Output the [x, y] coordinate of the center of the cell containing the given text.  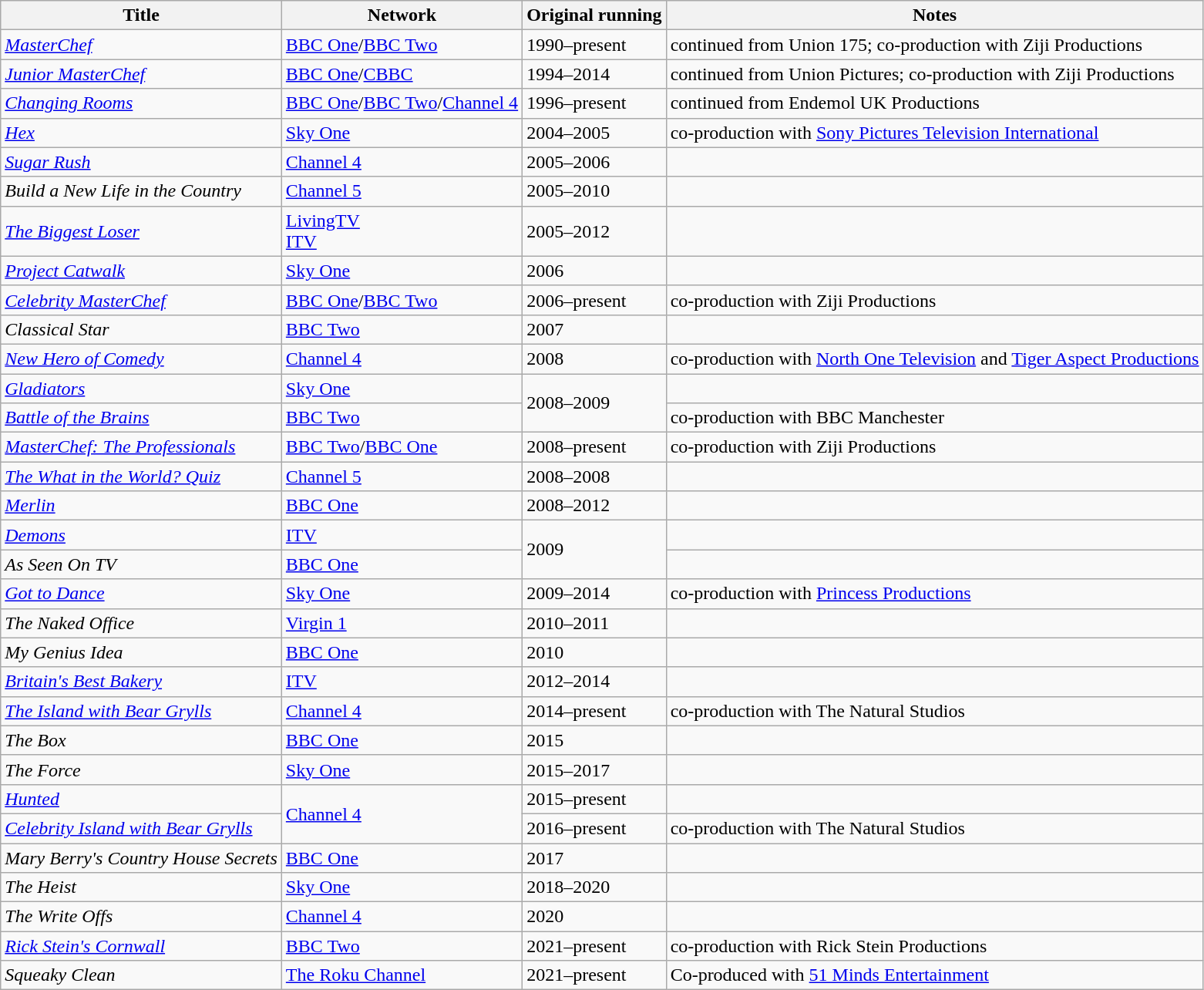
The Heist [142, 887]
co-production with North One Television and Tiger Aspect Productions [934, 359]
BBC Two/BBC One [402, 447]
2005–2010 [594, 191]
Title [142, 15]
Mary Berry's Country House Secrets [142, 858]
BBC One/BBC Two/Channel 4 [402, 103]
MasterChef [142, 45]
2008–2008 [594, 476]
2010 [594, 652]
2006–present [594, 300]
Celebrity MasterChef [142, 300]
2004–2005 [594, 133]
2010–2011 [594, 623]
Original running [594, 15]
Junior MasterChef [142, 74]
The What in the World? Quiz [142, 476]
New Hero of Comedy [142, 359]
The Force [142, 769]
2008–2009 [594, 402]
continued from Union 175; co-production with Ziji Productions [934, 45]
Gladiators [142, 388]
Hex [142, 133]
2005–2012 [594, 231]
Build a New Life in the Country [142, 191]
1994–2014 [594, 74]
continued from Union Pictures; co-production with Ziji Productions [934, 74]
2018–2020 [594, 887]
co-production with Princess Productions [934, 594]
Squeaky Clean [142, 975]
continued from Endemol UK Productions [934, 103]
Classical Star [142, 329]
2020 [594, 917]
Co-produced with 51 Minds Entertainment [934, 975]
The Island with Bear Grylls [142, 711]
Britain's Best Bakery [142, 682]
Hunted [142, 799]
The Biggest Loser [142, 231]
Network [402, 15]
co-production with BBC Manchester [934, 418]
Notes [934, 15]
As Seen On TV [142, 564]
1996–present [594, 103]
The Write Offs [142, 917]
Changing Rooms [142, 103]
2006 [594, 271]
Battle of the Brains [142, 418]
The Naked Office [142, 623]
MasterChef: The Professionals [142, 447]
The Roku Channel [402, 975]
2008 [594, 359]
2008–present [594, 447]
Demons [142, 535]
2007 [594, 329]
co-production with Sony Pictures Television International [934, 133]
Celebrity Island with Bear Grylls [142, 828]
2009 [594, 550]
Got to Dance [142, 594]
2014–present [594, 711]
My Genius Idea [142, 652]
2012–2014 [594, 682]
1990–present [594, 45]
Virgin 1 [402, 623]
2016–present [594, 828]
The Box [142, 740]
2015–present [594, 799]
Sugar Rush [142, 162]
2005–2006 [594, 162]
2017 [594, 858]
BBC One/CBBC [402, 74]
2008–2012 [594, 506]
Project Catwalk [142, 271]
Rick Stein's Cornwall [142, 946]
2015–2017 [594, 769]
co-production with Rick Stein Productions [934, 946]
2009–2014 [594, 594]
2015 [594, 740]
Merlin [142, 506]
LivingTVITV [402, 231]
